Detect which cell encompasses the target text, then output its [x, y] center coordinate. 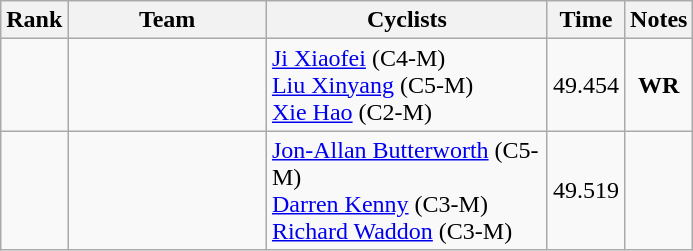
49.519 [586, 190]
Time [586, 20]
49.454 [586, 85]
Cyclists [406, 20]
WR [659, 85]
Team [168, 20]
Rank [34, 20]
Jon-Allan Butterworth (C5-M)Darren Kenny (C3-M)Richard Waddon (C3-M) [406, 190]
Ji Xiaofei (C4-M)Liu Xinyang (C5-M)Xie Hao (C2-M) [406, 85]
Notes [659, 20]
